Find where the given text appears and provide that cell's center as [X, Y] coordinate. 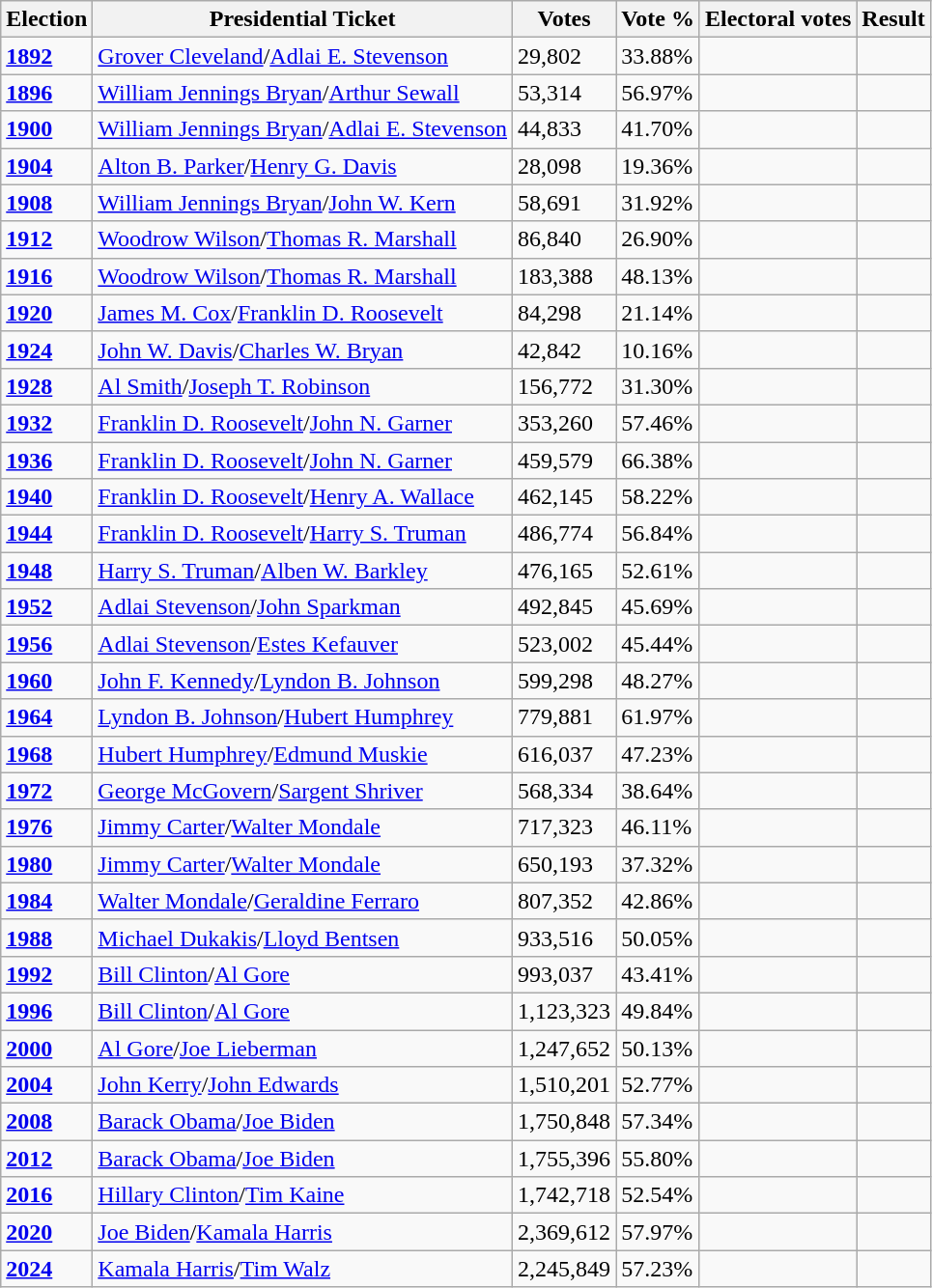
56.97% [659, 93]
1,742,718 [564, 1195]
84,298 [564, 313]
Al Smith/Joseph T. Robinson [303, 386]
599,298 [564, 681]
2008 [46, 1122]
Presidential Ticket [303, 19]
31.30% [659, 386]
1976 [46, 827]
28,098 [564, 166]
46.11% [659, 827]
2,369,612 [564, 1232]
57.97% [659, 1232]
1960 [46, 681]
1904 [46, 166]
33.88% [659, 56]
1,247,652 [564, 1048]
353,260 [564, 423]
1932 [46, 423]
Al Gore/Joe Lieberman [303, 1048]
61.97% [659, 717]
568,334 [564, 791]
48.13% [659, 276]
933,516 [564, 938]
1,510,201 [564, 1085]
1912 [46, 239]
Electoral votes [777, 19]
1996 [46, 1011]
49.84% [659, 1011]
56.84% [659, 534]
2000 [46, 1048]
476,165 [564, 571]
26.90% [659, 239]
43.41% [659, 974]
John F. Kennedy/Lyndon B. Johnson [303, 681]
Alton B. Parker/Henry G. Davis [303, 166]
459,579 [564, 461]
1948 [46, 571]
650,193 [564, 864]
42.86% [659, 901]
55.80% [659, 1159]
44,833 [564, 129]
1988 [46, 938]
Grover Cleveland/Adlai E. Stevenson [303, 56]
1980 [46, 864]
Votes [564, 19]
1908 [46, 203]
993,037 [564, 974]
45.69% [659, 607]
50.13% [659, 1048]
Michael Dukakis/Lloyd Bentsen [303, 938]
58.22% [659, 497]
Harry S. Truman/Alben W. Barkley [303, 571]
156,772 [564, 386]
1,750,848 [564, 1122]
William Jennings Bryan/John W. Kern [303, 203]
1984 [46, 901]
2004 [46, 1085]
Adlai Stevenson/Estes Kefauver [303, 644]
1896 [46, 93]
1972 [46, 791]
1968 [46, 754]
486,774 [564, 534]
2020 [46, 1232]
37.32% [659, 864]
1920 [46, 313]
2024 [46, 1269]
38.64% [659, 791]
William Jennings Bryan/Arthur Sewall [303, 93]
717,323 [564, 827]
Vote % [659, 19]
2012 [46, 1159]
52.61% [659, 571]
1992 [46, 974]
50.05% [659, 938]
523,002 [564, 644]
Result [893, 19]
29,802 [564, 56]
45.44% [659, 644]
779,881 [564, 717]
2016 [46, 1195]
Walter Mondale/Geraldine Ferraro [303, 901]
31.92% [659, 203]
58,691 [564, 203]
1956 [46, 644]
1900 [46, 129]
Franklin D. Roosevelt/Henry A. Wallace [303, 497]
1916 [46, 276]
1944 [46, 534]
57.46% [659, 423]
66.38% [659, 461]
Election [46, 19]
57.34% [659, 1122]
48.27% [659, 681]
52.77% [659, 1085]
1924 [46, 350]
492,845 [564, 607]
41.70% [659, 129]
1936 [46, 461]
1964 [46, 717]
57.23% [659, 1269]
2,245,849 [564, 1269]
807,352 [564, 901]
William Jennings Bryan/Adlai E. Stevenson [303, 129]
10.16% [659, 350]
52.54% [659, 1195]
21.14% [659, 313]
Adlai Stevenson/John Sparkman [303, 607]
Franklin D. Roosevelt/Harry S. Truman [303, 534]
42,842 [564, 350]
86,840 [564, 239]
James M. Cox/Franklin D. Roosevelt [303, 313]
1,755,396 [564, 1159]
Kamala Harris/Tim Walz [303, 1269]
47.23% [659, 754]
53,314 [564, 93]
183,388 [564, 276]
1892 [46, 56]
616,037 [564, 754]
19.36% [659, 166]
Hillary Clinton/Tim Kaine [303, 1195]
1952 [46, 607]
Joe Biden/Kamala Harris [303, 1232]
462,145 [564, 497]
George McGovern/Sargent Shriver [303, 791]
1,123,323 [564, 1011]
Lyndon B. Johnson/Hubert Humphrey [303, 717]
1928 [46, 386]
Hubert Humphrey/Edmund Muskie [303, 754]
John W. Davis/Charles W. Bryan [303, 350]
1940 [46, 497]
John Kerry/John Edwards [303, 1085]
